Return (x, y) of the center of cell containing provided text 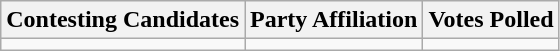
Contesting Candidates (123, 20)
Party Affiliation (334, 20)
Votes Polled (491, 20)
